Detect which cell encompasses the target text, then output its (x, y) center coordinate. 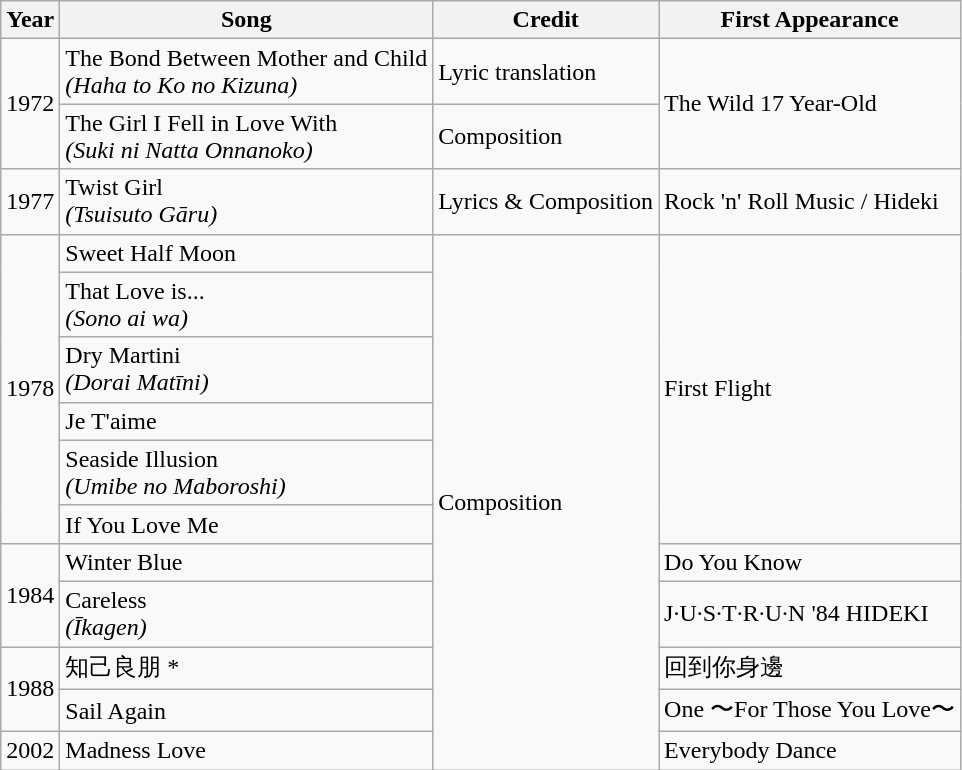
First Appearance (810, 20)
Do You Know (810, 562)
First Flight (810, 388)
Je T'aime (246, 421)
J·U·S·T·R·U·N '84 HIDEKI (810, 614)
Everybody Dance (810, 751)
One 〜For Those You Love〜 (810, 710)
2002 (30, 751)
Song (246, 20)
1972 (30, 104)
Lyric translation (546, 72)
Sweet Half Moon (246, 253)
Madness Love (246, 751)
Twist Girl(Tsuisuto Gāru) (246, 202)
Credit (546, 20)
回到你身邊 (810, 668)
The Girl I Fell in Love With(Suki ni Natta Onnanoko) (246, 136)
1978 (30, 388)
If You Love Me (246, 524)
1984 (30, 594)
1977 (30, 202)
Careless(Īkagen) (246, 614)
Dry Martini(Dorai Matīni) (246, 370)
Sail Again (246, 710)
Rock 'n' Roll Music / Hideki (810, 202)
That Love is...(Sono ai wa) (246, 304)
Seaside Illusion(Umibe no Maboroshi) (246, 472)
知己良朋 * (246, 668)
Lyrics & Composition (546, 202)
Year (30, 20)
The Bond Between Mother and Child(Haha to Ko no Kizuna) (246, 72)
Winter Blue (246, 562)
1988 (30, 688)
The Wild 17 Year-Old (810, 104)
